For the text-containing cell, return its midpoint in [X, Y] coordinate format. 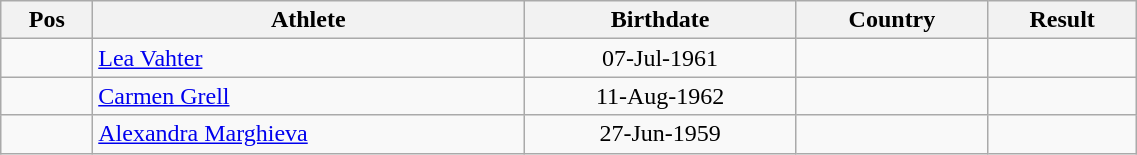
27-Jun-1959 [660, 134]
Country [892, 20]
Pos [47, 20]
Lea Vahter [308, 58]
Result [1062, 20]
11-Aug-1962 [660, 96]
07-Jul-1961 [660, 58]
Carmen Grell [308, 96]
Birthdate [660, 20]
Alexandra Marghieva [308, 134]
Athlete [308, 20]
